Provide the (X, Y) coordinate of the cell's center where the given text is located.  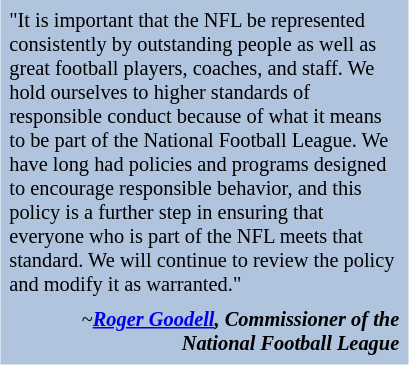
~Roger Goodell, Commissioner of the National Football League (204, 332)
